Output the [X, Y] coordinate of the center of the cell containing the given text.  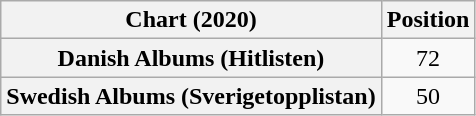
72 [428, 58]
Swedish Albums (Sverigetopplistan) [191, 96]
50 [428, 96]
Position [428, 20]
Danish Albums (Hitlisten) [191, 58]
Chart (2020) [191, 20]
